Return (X, Y) of the center of cell containing provided text 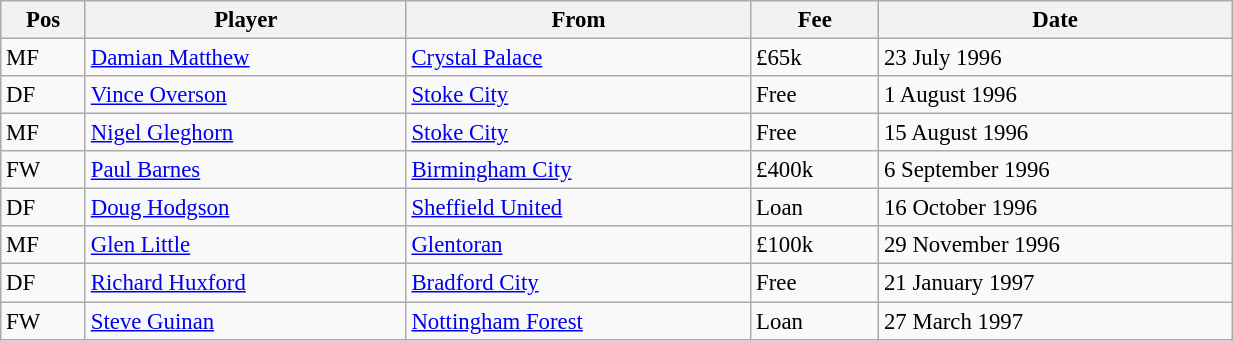
Player (246, 20)
29 November 1996 (1056, 245)
Steve Guinan (246, 321)
15 August 1996 (1056, 133)
16 October 1996 (1056, 208)
Crystal Palace (578, 58)
£65k (815, 58)
Doug Hodgson (246, 208)
Bradford City (578, 283)
27 March 1997 (1056, 321)
21 January 1997 (1056, 283)
Pos (44, 20)
Fee (815, 20)
Sheffield United (578, 208)
Richard Huxford (246, 283)
Glen Little (246, 245)
Vince Overson (246, 95)
23 July 1996 (1056, 58)
Birmingham City (578, 170)
From (578, 20)
Nottingham Forest (578, 321)
£400k (815, 170)
Paul Barnes (246, 170)
6 September 1996 (1056, 170)
Glentoran (578, 245)
Nigel Gleghorn (246, 133)
1 August 1996 (1056, 95)
Date (1056, 20)
Damian Matthew (246, 58)
£100k (815, 245)
